For the text-containing cell, return its midpoint in (X, Y) coordinate format. 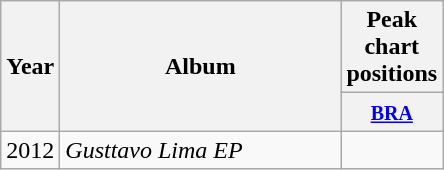
Year (30, 66)
2012 (30, 150)
BRA (392, 112)
Gusttavo Lima EP (200, 150)
Album (200, 66)
Peak chart positions (392, 47)
